Detect which cell encompasses the target text, then output its (x, y) center coordinate. 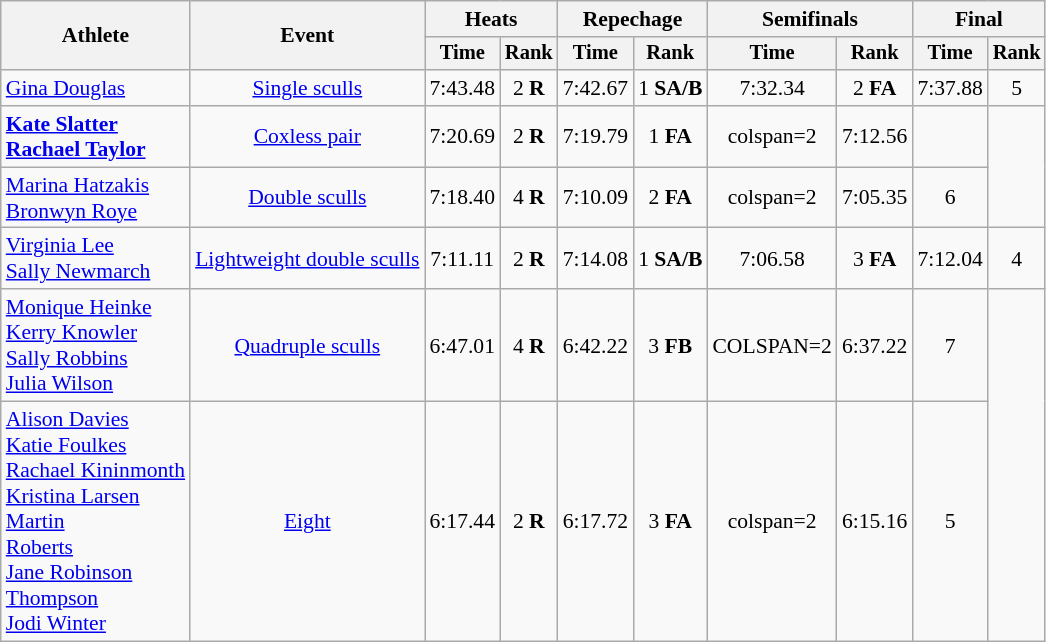
6:17.44 (462, 522)
Marina HatzakisBronwyn Roye (96, 198)
6:42.22 (596, 345)
7:06.58 (772, 258)
7:10.09 (596, 198)
7:42.67 (596, 88)
6:47.01 (462, 345)
Final (978, 19)
Quadruple sculls (307, 345)
Kate SlatterRachael Taylor (96, 136)
Virginia LeeSally Newmarch (96, 258)
3 FB (670, 345)
6:15.16 (874, 522)
Coxless pair (307, 136)
7:12.04 (950, 258)
7:32.34 (772, 88)
7:43.48 (462, 88)
7:05.35 (874, 198)
Gina Douglas (96, 88)
Double sculls (307, 198)
7:20.69 (462, 136)
Heats (490, 19)
7:11.11 (462, 258)
7:37.88 (950, 88)
6 (950, 198)
7:18.40 (462, 198)
Repechage (633, 19)
Semifinals (810, 19)
7 (950, 345)
Eight (307, 522)
Single sculls (307, 88)
7:12.56 (874, 136)
1 FA (670, 136)
Alison Davies Katie Foulkes Rachael Kininmonth Kristina Larsen Martin Roberts Jane Robinson Thompson Jodi Winter (96, 522)
Monique Heinke Kerry Knowler Sally Robbins Julia Wilson (96, 345)
6:37.22 (874, 345)
Athlete (96, 36)
Lightweight double sculls (307, 258)
6:17.72 (596, 522)
7:19.79 (596, 136)
Event (307, 36)
7:14.08 (596, 258)
COLSPAN=2 (772, 345)
4 (1017, 258)
